Determine the (X, Y) coordinate at the center of the cell enclosing the given text.  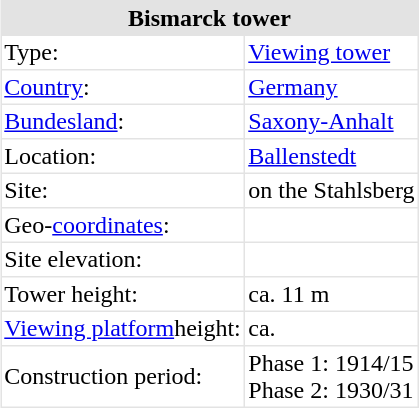
Ballenstedt (331, 156)
Saxony-Anhalt (331, 122)
Site elevation: (122, 260)
Tower height: (122, 294)
ca. (331, 328)
Phase 1: 1914/15 Phase 2: 1930/31 (331, 376)
Location: (122, 156)
Viewing tower (331, 52)
ca. 11 m (331, 294)
Type: (122, 52)
Bundesland: (122, 122)
Bismarck tower (209, 18)
Construction period: (122, 376)
Site: (122, 190)
Germany (331, 86)
Viewing platformheight: (122, 328)
Geo-coordinates: (122, 224)
on the Stahlsberg (331, 190)
Country: (122, 86)
